Search for the cell housing the specified text and yield its (x, y) center coordinate. 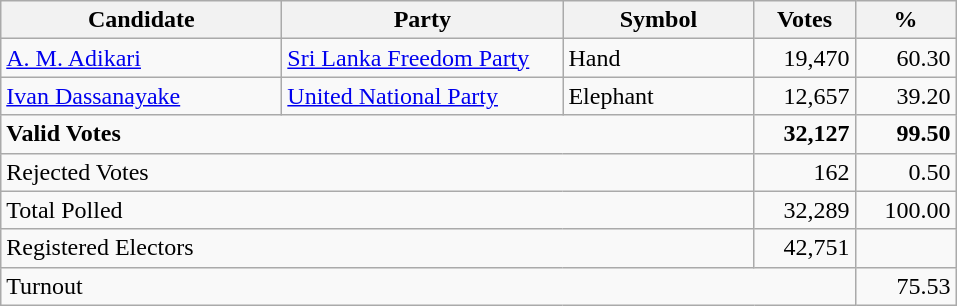
60.30 (906, 58)
Sri Lanka Freedom Party (422, 58)
39.20 (906, 96)
42,751 (804, 248)
Registered Electors (378, 248)
75.53 (906, 286)
Symbol (658, 20)
32,289 (804, 210)
Candidate (142, 20)
Elephant (658, 96)
Hand (658, 58)
Ivan Dassanayake (142, 96)
0.50 (906, 172)
A. M. Adikari (142, 58)
Total Polled (378, 210)
Turnout (428, 286)
Rejected Votes (378, 172)
32,127 (804, 134)
100.00 (906, 210)
12,657 (804, 96)
United National Party (422, 96)
Party (422, 20)
% (906, 20)
162 (804, 172)
19,470 (804, 58)
Votes (804, 20)
Valid Votes (378, 134)
99.50 (906, 134)
